Return the (X, Y) coordinate for the center point of the cell that contains the specified text.  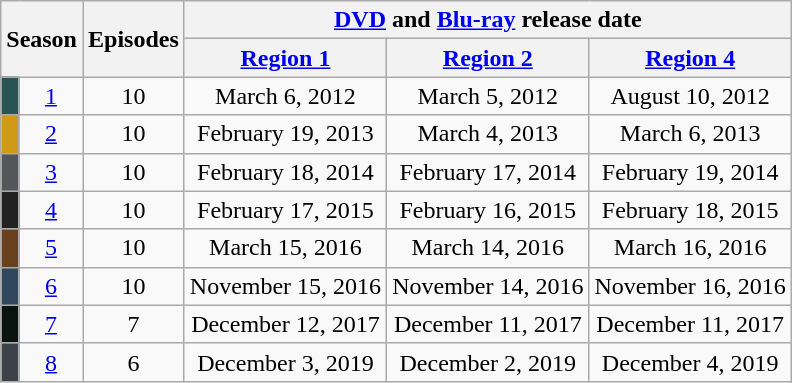
February 19, 2014 (690, 172)
February 19, 2013 (285, 134)
December 2, 2019 (488, 362)
DVD and Blu-ray release date (488, 20)
Episodes (133, 39)
March 15, 2016 (285, 248)
December 12, 2017 (285, 324)
March 6, 2012 (285, 96)
Season (42, 39)
December 3, 2019 (285, 362)
February 16, 2015 (488, 210)
November 16, 2016 (690, 286)
August 10, 2012 (690, 96)
February 18, 2014 (285, 172)
February 17, 2014 (488, 172)
1 (50, 96)
Region 2 (488, 58)
November 14, 2016 (488, 286)
4 (50, 210)
March 16, 2016 (690, 248)
5 (50, 248)
8 (50, 362)
February 17, 2015 (285, 210)
March 6, 2013 (690, 134)
December 4, 2019 (690, 362)
2 (50, 134)
March 14, 2016 (488, 248)
3 (50, 172)
February 18, 2015 (690, 210)
Region 4 (690, 58)
Region 1 (285, 58)
November 15, 2016 (285, 286)
March 5, 2012 (488, 96)
March 4, 2013 (488, 134)
